From the cell containing the given text, extract its center point as (X, Y) coordinate. 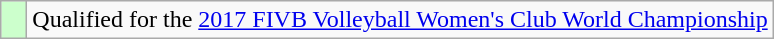
Qualified for the 2017 FIVB Volleyball Women's Club World Championship (400, 20)
